Identify which cell holds the provided text, then report its (X, Y) central coordinate. 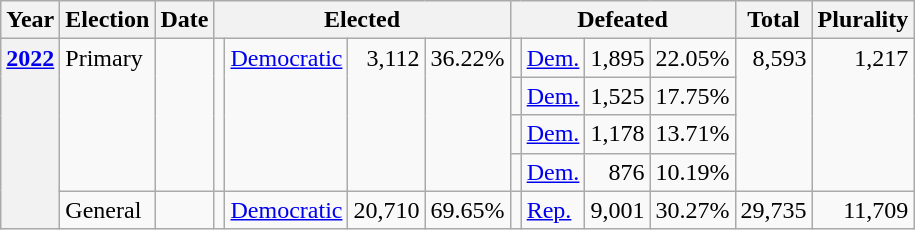
Date (184, 20)
17.75% (692, 96)
20,710 (386, 210)
8,593 (774, 115)
11,709 (863, 210)
Total (774, 20)
Year (30, 20)
22.05% (692, 58)
10.19% (692, 172)
Rep. (553, 210)
29,735 (774, 210)
876 (618, 172)
2022 (30, 134)
3,112 (386, 115)
Elected (362, 20)
36.22% (468, 115)
9,001 (618, 210)
Primary (108, 115)
69.65% (468, 210)
Defeated (622, 20)
1,525 (618, 96)
13.71% (692, 134)
1,895 (618, 58)
Plurality (863, 20)
Election (108, 20)
1,178 (618, 134)
30.27% (692, 210)
1,217 (863, 115)
General (108, 210)
